Identify which cell holds the provided text, then report its [x, y] central coordinate. 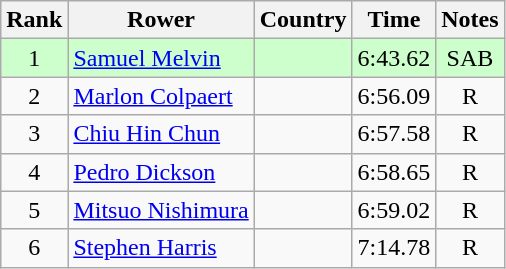
4 [34, 172]
7:14.78 [394, 248]
1 [34, 58]
Rank [34, 20]
Rower [161, 20]
3 [34, 134]
5 [34, 210]
6:57.58 [394, 134]
Samuel Melvin [161, 58]
6:59.02 [394, 210]
Mitsuo Nishimura [161, 210]
Notes [470, 20]
Country [303, 20]
Pedro Dickson [161, 172]
Stephen Harris [161, 248]
6:58.65 [394, 172]
6:56.09 [394, 96]
Time [394, 20]
6 [34, 248]
SAB [470, 58]
Chiu Hin Chun [161, 134]
6:43.62 [394, 58]
Marlon Colpaert [161, 96]
2 [34, 96]
